Scan for the cell matching the given text and deliver its [x, y] coordinate at center. 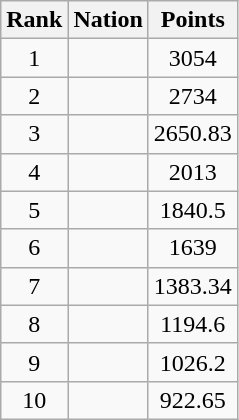
1 [34, 58]
1639 [192, 248]
3 [34, 134]
2013 [192, 172]
2650.83 [192, 134]
1840.5 [192, 210]
3054 [192, 58]
9 [34, 362]
10 [34, 400]
Rank [34, 20]
2734 [192, 96]
6 [34, 248]
Points [192, 20]
5 [34, 210]
1026.2 [192, 362]
Nation [108, 20]
1194.6 [192, 324]
2 [34, 96]
7 [34, 286]
922.65 [192, 400]
4 [34, 172]
8 [34, 324]
1383.34 [192, 286]
